Locate the cell with the specified text and output its (X, Y) center coordinate. 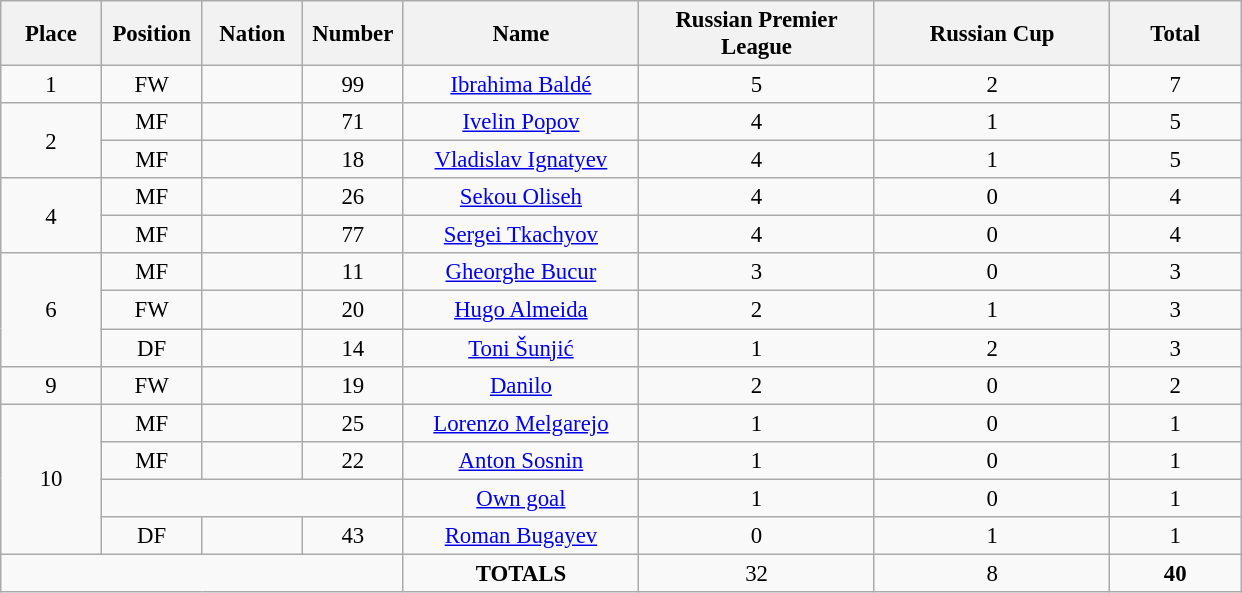
77 (354, 235)
8 (992, 573)
Russian Cup (992, 34)
Russian Premier League (757, 34)
Vladislav Ignatyev (521, 160)
Sergei Tkachyov (521, 235)
11 (354, 273)
Number (354, 34)
Gheorghe Bucur (521, 273)
Lorenzo Melgarejo (521, 423)
Hugo Almeida (521, 310)
Total (1176, 34)
99 (354, 85)
9 (52, 385)
19 (354, 385)
Position (152, 34)
25 (354, 423)
Place (52, 34)
22 (354, 460)
18 (354, 160)
26 (354, 197)
TOTALS (521, 573)
7 (1176, 85)
Name (521, 34)
20 (354, 310)
Anton Sosnin (521, 460)
6 (52, 310)
Nation (252, 34)
14 (354, 348)
43 (354, 536)
Roman Bugayev (521, 536)
Danilo (521, 385)
40 (1176, 573)
Ibrahima Baldé (521, 85)
71 (354, 122)
Toni Šunjić (521, 348)
Ivelin Popov (521, 122)
10 (52, 479)
32 (757, 573)
Sekou Oliseh (521, 197)
Own goal (521, 498)
